Capture the cell that displays the provided text and extract its [x, y] central coordinate. 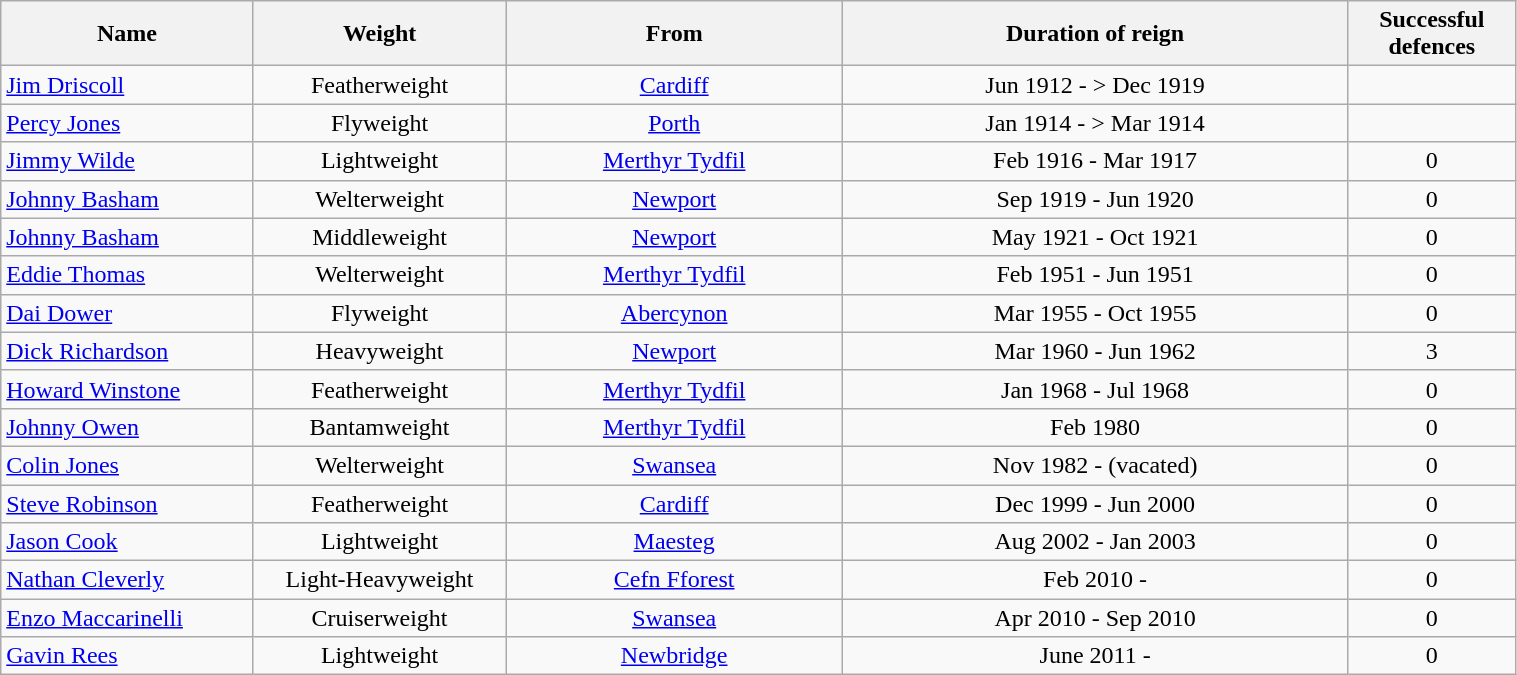
Nov 1982 - (vacated) [1096, 465]
Newbridge [674, 656]
Jan 1914 - > Mar 1914 [1096, 123]
Apr 2010 - Sep 2010 [1096, 618]
Maesteg [674, 542]
Enzo Maccarinelli [128, 618]
Feb 1916 - Mar 1917 [1096, 161]
Successful defences [1432, 34]
Light-Heavyweight [380, 580]
Sep 1919 - Jun 1920 [1096, 199]
Colin Jones [128, 465]
From [674, 34]
Cefn Fforest [674, 580]
Eddie Thomas [128, 275]
Jim Driscoll [128, 85]
Weight [380, 34]
Feb 2010 - [1096, 580]
Bantamweight [380, 427]
Percy Jones [128, 123]
Dai Dower [128, 313]
Steve Robinson [128, 503]
Jimmy Wilde [128, 161]
Heavyweight [380, 351]
Feb 1980 [1096, 427]
Jun 1912 - > Dec 1919 [1096, 85]
Middleweight [380, 237]
Johnny Owen [128, 427]
Name [128, 34]
Cruiserweight [380, 618]
June 2011 - [1096, 656]
Howard Winstone [128, 389]
Jason Cook [128, 542]
3 [1432, 351]
Feb 1951 - Jun 1951 [1096, 275]
Duration of reign [1096, 34]
Dec 1999 - Jun 2000 [1096, 503]
Aug 2002 - Jan 2003 [1096, 542]
Mar 1955 - Oct 1955 [1096, 313]
Nathan Cleverly [128, 580]
May 1921 - Oct 1921 [1096, 237]
Jan 1968 - Jul 1968 [1096, 389]
Gavin Rees [128, 656]
Mar 1960 - Jun 1962 [1096, 351]
Porth [674, 123]
Dick Richardson [128, 351]
Abercynon [674, 313]
